Output the [X, Y] coordinate of the center of the cell containing the given text.  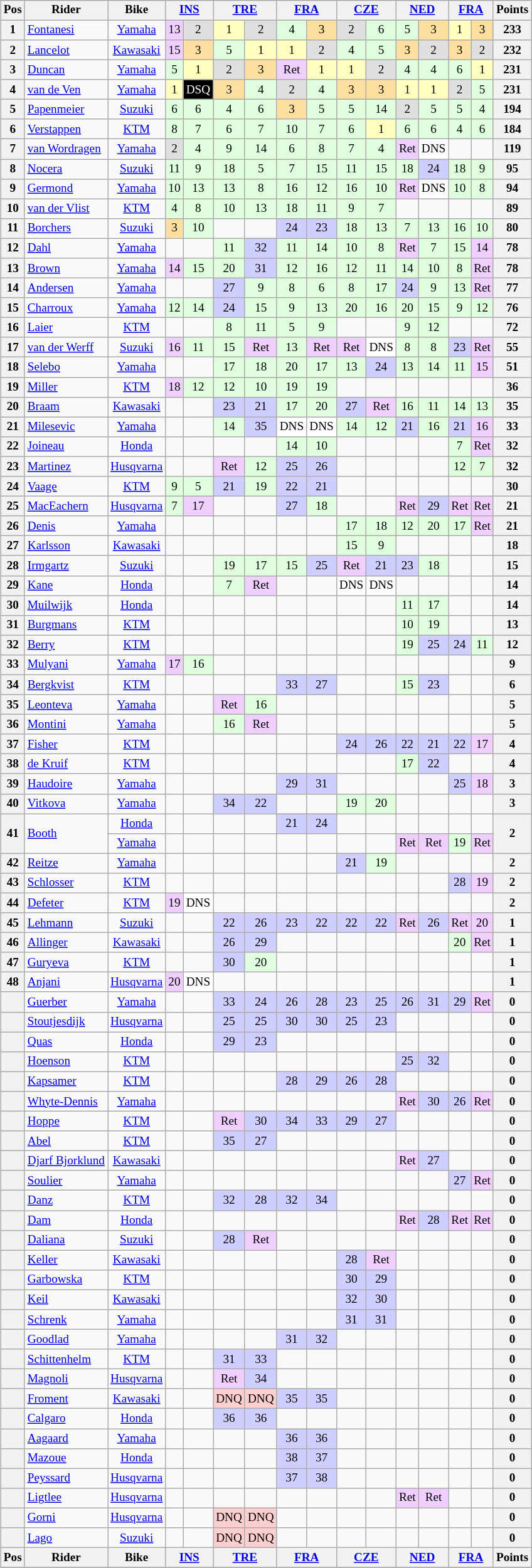
Brown [66, 268]
Allinger [66, 943]
Papenmeier [66, 110]
Hoppe [66, 1121]
Kane [66, 586]
Charroux [66, 308]
Vaage [66, 487]
Milesevic [66, 427]
184 [512, 129]
Hoenson [66, 1061]
89 [512, 209]
47 [13, 962]
Schlosser [66, 883]
43 [13, 883]
Fontanesi [66, 30]
Garbowska [66, 1280]
41 [13, 834]
Schrenk [66, 1320]
Fisher [66, 744]
Leonteva [66, 705]
72 [512, 328]
Booth [66, 834]
233 [512, 30]
42 [13, 863]
Froment [66, 1399]
Magnoli [66, 1379]
Defeter [66, 903]
77 [512, 288]
Dam [66, 1221]
Gorni [66, 1518]
Burgmans [66, 625]
van der Werff [66, 347]
Whyte-Dennis [66, 1102]
Guerber [66, 1002]
Reitze [66, 863]
Kapsamer [66, 1081]
Soulier [66, 1181]
Borchers [66, 228]
DSQ [198, 90]
Braam [66, 407]
119 [512, 149]
Keller [66, 1260]
van Wordragen [66, 149]
Peyssard [66, 1478]
Mazoue [66, 1458]
Selebo [66, 367]
Vitkova [66, 804]
51 [512, 367]
Anjani [66, 982]
Berry [66, 645]
Laier [66, 328]
44 [13, 903]
Djarf Bjorklund [66, 1161]
Andersen [66, 288]
Guryeva [66, 962]
39 [13, 784]
Nocera [66, 169]
Ligtlee [66, 1498]
Martinez [66, 466]
Danz [66, 1201]
Denis [66, 526]
Irmgartz [66, 566]
Lancelot [66, 50]
Goodlad [66, 1339]
Lago [66, 1538]
Stoutjesdijk [66, 1022]
55 [512, 347]
Haudoire [66, 784]
Quas [66, 1042]
48 [13, 982]
Aagaard [66, 1439]
Duncan [66, 70]
95 [512, 169]
Lehmann [66, 923]
Schittenhelm [66, 1359]
Germond [66, 189]
194 [512, 110]
94 [512, 189]
Keil [66, 1300]
Calgaro [66, 1419]
van der Vlist [66, 209]
232 [512, 50]
Daliana [66, 1240]
Verstappen [66, 129]
de Kruif [66, 764]
Miller [66, 387]
Montini [66, 725]
80 [512, 228]
40 [13, 804]
van de Ven [66, 90]
76 [512, 308]
Bergkvist [66, 685]
Joineau [66, 447]
Karlsson [66, 546]
Mulyani [66, 665]
Muilwijk [66, 606]
Abel [66, 1141]
45 [13, 923]
Dahl [66, 248]
46 [13, 943]
MacEachern [66, 506]
